Identify which cell holds the provided text, then report its (X, Y) central coordinate. 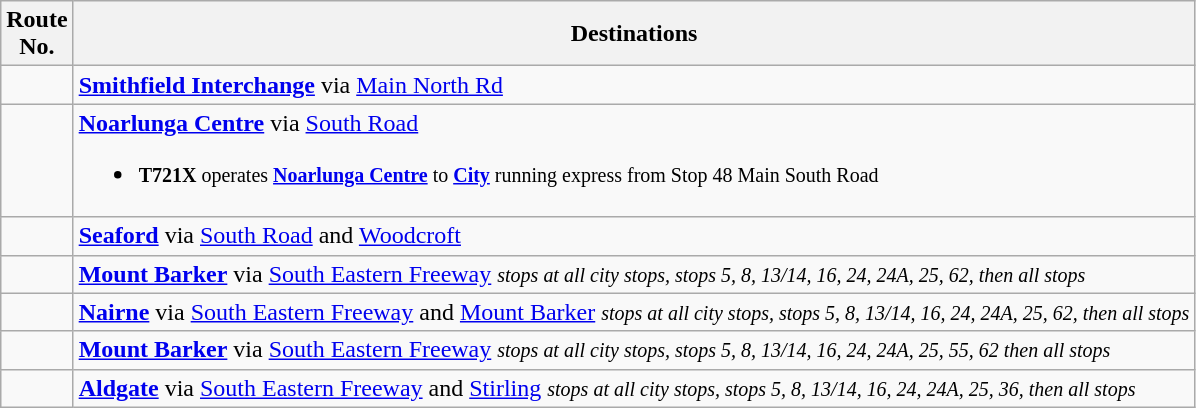
Seaford via South Road and Woodcroft (634, 236)
Noarlunga Centre via South RoadT721X operates Noarlunga Centre to City running express from Stop 48 Main South Road (634, 160)
Nairne via South Eastern Freeway and Mount Barker stops at all city stops, stops 5, 8, 13/14, 16, 24, 24A, 25, 62, then all stops (634, 312)
Destinations (634, 34)
Mount Barker via South Eastern Freeway stops at all city stops, stops 5, 8, 13/14, 16, 24, 24A, 25, 62, then all stops (634, 274)
Smithfield Interchange via Main North Rd (634, 85)
RouteNo. (37, 34)
Mount Barker via South Eastern Freeway stops at all city stops, stops 5, 8, 13/14, 16, 24, 24A, 25, 55, 62 then all stops (634, 350)
Aldgate via South Eastern Freeway and Stirling stops at all city stops, stops 5, 8, 13/14, 16, 24, 24A, 25, 36, then all stops (634, 388)
